Find where the given text appears and provide that cell's center as [x, y] coordinate. 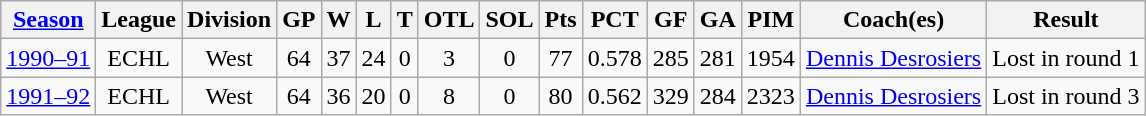
3 [449, 58]
T [404, 20]
Lost in round 3 [1066, 96]
281 [718, 58]
League [139, 20]
GF [670, 20]
20 [374, 96]
0.562 [614, 96]
1954 [770, 58]
Division [230, 20]
Season [48, 20]
W [338, 20]
Coach(es) [893, 20]
37 [338, 58]
36 [338, 96]
2323 [770, 96]
PCT [614, 20]
GA [718, 20]
77 [560, 58]
329 [670, 96]
L [374, 20]
GP [299, 20]
1991–92 [48, 96]
PIM [770, 20]
1990–91 [48, 58]
285 [670, 58]
Result [1066, 20]
0.578 [614, 58]
Lost in round 1 [1066, 58]
SOL [510, 20]
Pts [560, 20]
OTL [449, 20]
284 [718, 96]
80 [560, 96]
24 [374, 58]
8 [449, 96]
